Pinpoint the cell where the given text exists, returning its [X, Y] midpoint coordinate. 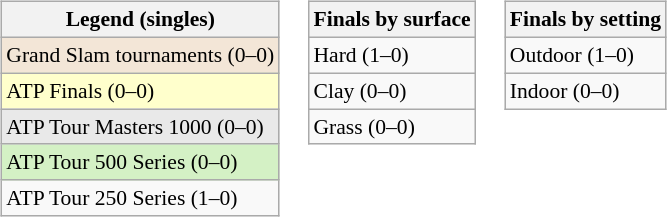
Finals by setting [586, 20]
Clay (0–0) [392, 91]
ATP Finals (0–0) [140, 91]
Grass (0–0) [392, 127]
Outdoor (1–0) [586, 55]
Finals by surface [392, 20]
Legend (singles) [140, 20]
Grand Slam tournaments (0–0) [140, 55]
ATP Tour 500 Series (0–0) [140, 162]
ATP Tour 250 Series (1–0) [140, 198]
ATP Tour Masters 1000 (0–0) [140, 127]
Indoor (0–0) [586, 91]
Hard (1–0) [392, 55]
